Capture the cell that displays the provided text and extract its [X, Y] central coordinate. 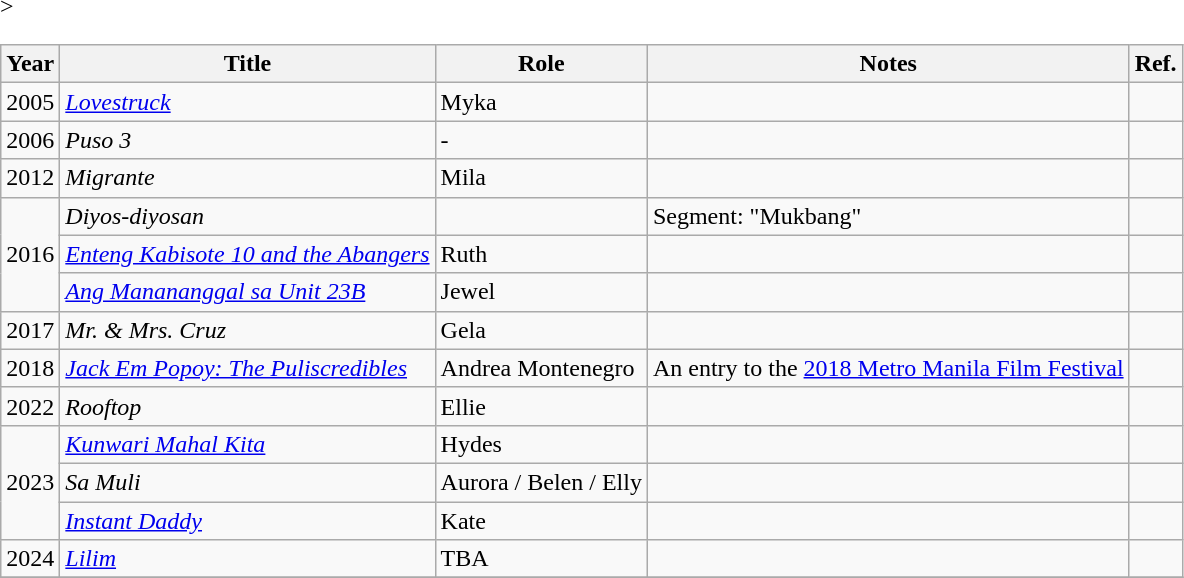
Segment: "Mukbang" [888, 216]
Migrante [248, 178]
Aurora / Belen / Elly [541, 482]
2016 [30, 254]
Rooftop [248, 406]
Ellie [541, 406]
2023 [30, 482]
Year [30, 64]
Notes [888, 64]
2017 [30, 330]
Diyos-diyosan [248, 216]
Ref. [1156, 64]
An entry to the 2018 Metro Manila Film Festival [888, 368]
Role [541, 64]
Andrea Montenegro [541, 368]
Kate [541, 521]
2006 [30, 140]
Myka [541, 102]
Ang Manananggal sa Unit 23B [248, 292]
Kunwari Mahal Kita [248, 444]
Instant Daddy [248, 521]
Sa Muli [248, 482]
2022 [30, 406]
2012 [30, 178]
Lovestruck [248, 102]
Ruth [541, 254]
2018 [30, 368]
Jewel [541, 292]
Mila [541, 178]
Lilim [248, 559]
2024 [30, 559]
Enteng Kabisote 10 and the Abangers [248, 254]
Title [248, 64]
Gela [541, 330]
- [541, 140]
Hydes [541, 444]
2005 [30, 102]
Jack Em Popoy: The Puliscredibles [248, 368]
Mr. & Mrs. Cruz [248, 330]
Puso 3 [248, 140]
TBA [541, 559]
